Scan for the cell matching the given text and deliver its (x, y) coordinate at center. 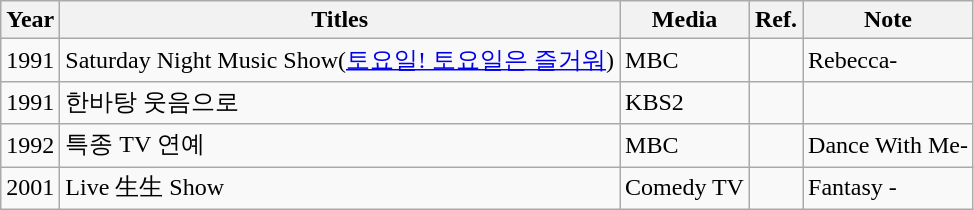
Fantasy - (888, 188)
Rebecca- (888, 60)
Saturday Night Music Show(토요일! 토요일은 즐거워) (340, 60)
Comedy TV (685, 188)
Note (888, 20)
특종 TV 연예 (340, 146)
Year (30, 20)
Live 生生 Show (340, 188)
Media (685, 20)
Titles (340, 20)
Ref. (776, 20)
2001 (30, 188)
KBS2 (685, 102)
Dance With Me- (888, 146)
한바탕 웃음으로 (340, 102)
1992 (30, 146)
